Search for the cell housing the specified text and yield its (X, Y) center coordinate. 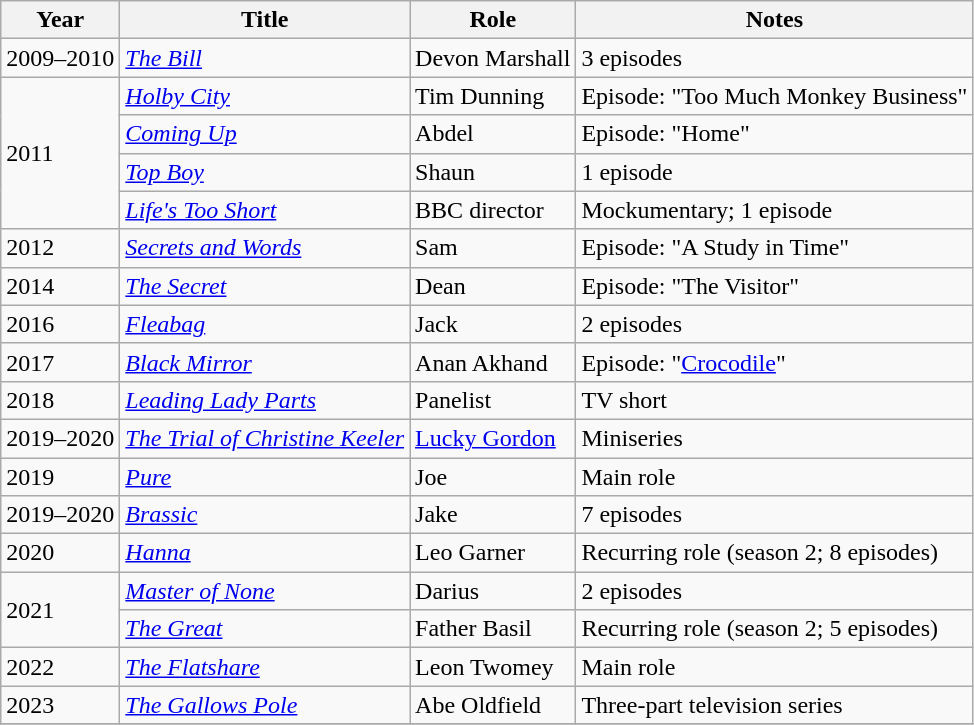
Master of None (265, 591)
2017 (60, 362)
Sam (493, 248)
Episode: "Home" (774, 134)
Abdel (493, 134)
Miniseries (774, 438)
The Secret (265, 286)
2018 (60, 400)
Top Boy (265, 172)
Year (60, 20)
7 episodes (774, 515)
Leo Garner (493, 553)
Black Mirror (265, 362)
Joe (493, 477)
The Gallows Pole (265, 705)
Three-part television series (774, 705)
Recurring role (season 2; 5 episodes) (774, 629)
Pure (265, 477)
Hanna (265, 553)
Recurring role (season 2; 8 episodes) (774, 553)
The Trial of Christine Keeler (265, 438)
Darius (493, 591)
The Flatshare (265, 667)
Tim Dunning (493, 96)
Secrets and Words (265, 248)
3 episodes (774, 58)
Dean (493, 286)
Role (493, 20)
Leading Lady Parts (265, 400)
Leon Twomey (493, 667)
2023 (60, 705)
Devon Marshall (493, 58)
Notes (774, 20)
Brassic (265, 515)
1 episode (774, 172)
Life's Too Short (265, 210)
2009–2010 (60, 58)
Lucky Gordon (493, 438)
The Bill (265, 58)
Episode: "Too Much Monkey Business" (774, 96)
2016 (60, 324)
Jake (493, 515)
Father Basil (493, 629)
Episode: "Crocodile" (774, 362)
Coming Up (265, 134)
2019 (60, 477)
BBC director (493, 210)
Mockumentary; 1 episode (774, 210)
Holby City (265, 96)
Jack (493, 324)
2011 (60, 153)
2020 (60, 553)
2014 (60, 286)
Title (265, 20)
Panelist (493, 400)
TV short (774, 400)
2022 (60, 667)
Episode: "A Study in Time" (774, 248)
Shaun (493, 172)
Fleabag (265, 324)
Episode: "The Visitor" (774, 286)
Abe Oldfield (493, 705)
2012 (60, 248)
Anan Akhand (493, 362)
2021 (60, 610)
The Great (265, 629)
